Search for the cell housing the specified text and yield its (X, Y) center coordinate. 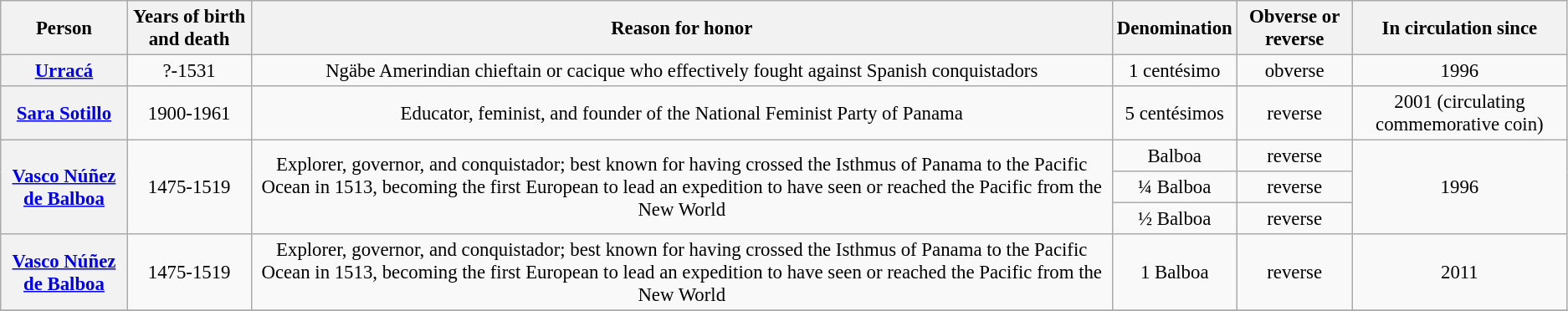
Reason for honor (681, 28)
½ Balboa (1175, 219)
obverse (1294, 71)
Urracá (64, 71)
Sara Sotillo (64, 114)
2011 (1459, 273)
¼ Balboa (1175, 187)
1 Balboa (1175, 273)
?-1531 (189, 71)
Balboa (1175, 156)
In circulation since (1459, 28)
Educator, feminist, and founder of the National Feminist Party of Panama (681, 114)
5 centésimos (1175, 114)
Person (64, 28)
Obverse or reverse (1294, 28)
Denomination (1175, 28)
1 centésimo (1175, 71)
Ngäbe Amerindian chieftain or cacique who effectively fought against Spanish conquistadors (681, 71)
2001 (circulating commemorative coin) (1459, 114)
1900-1961 (189, 114)
Years of birth and death (189, 28)
